Return the (x, y) coordinate for the center point of the cell that contains the specified text.  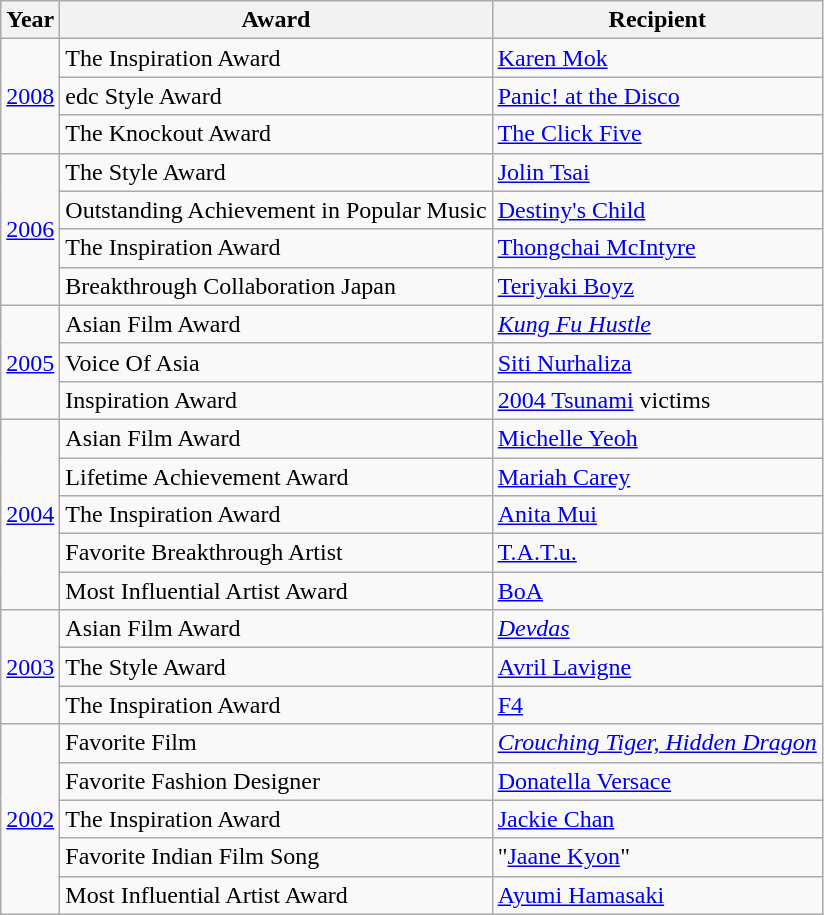
F4 (657, 705)
2008 (30, 96)
2004 (30, 514)
T.A.T.u. (657, 553)
Mariah Carey (657, 477)
2003 (30, 667)
Lifetime Achievement Award (276, 477)
Favorite Film (276, 743)
Siti Nurhaliza (657, 362)
Michelle Yeoh (657, 438)
2005 (30, 362)
Year (30, 20)
Donatella Versace (657, 781)
Jolin Tsai (657, 172)
Anita Mui (657, 515)
Outstanding Achievement in Popular Music (276, 210)
Jackie Chan (657, 819)
Breakthrough Collaboration Japan (276, 286)
Teriyaki Boyz (657, 286)
Crouching Tiger, Hidden Dragon (657, 743)
Karen Mok (657, 58)
Favorite Breakthrough Artist (276, 553)
Avril Lavigne (657, 667)
Inspiration Award (276, 400)
Favorite Fashion Designer (276, 781)
2002 (30, 819)
Award (276, 20)
2006 (30, 229)
Favorite Indian Film Song (276, 857)
2004 Tsunami victims (657, 400)
edc Style Award (276, 96)
BoA (657, 591)
Voice Of Asia (276, 362)
The Click Five (657, 134)
Thongchai McIntyre (657, 248)
Ayumi Hamasaki (657, 895)
Panic! at the Disco (657, 96)
Recipient (657, 20)
"Jaane Kyon" (657, 857)
Destiny's Child (657, 210)
The Knockout Award (276, 134)
Kung Fu Hustle (657, 324)
Devdas (657, 629)
